Return the [x, y] coordinate for the center point of the cell that contains the specified text.  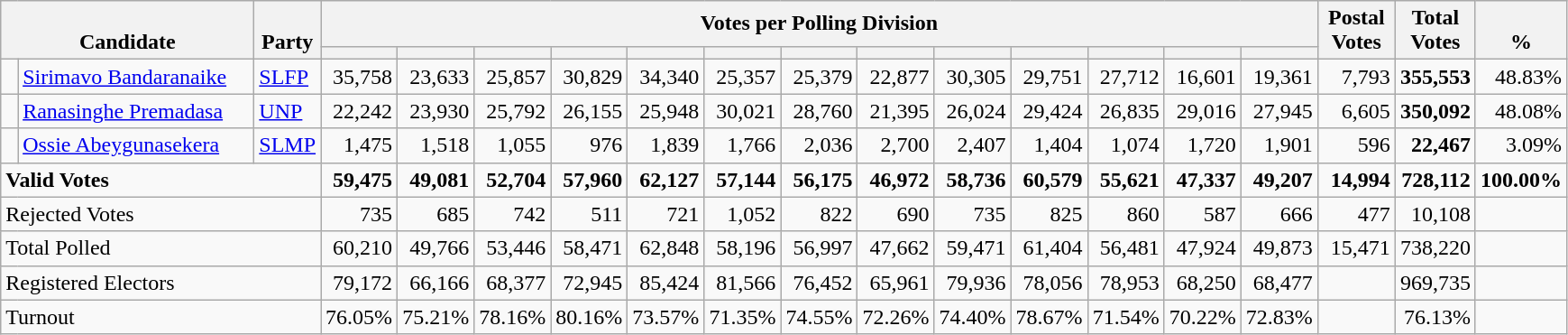
27,945 [1279, 111]
Candidate [128, 31]
47,924 [1203, 248]
72.83% [1279, 317]
56,175 [819, 180]
85,424 [665, 283]
61,404 [1050, 248]
666 [1279, 214]
47,337 [1203, 180]
70.22% [1203, 317]
16,601 [1203, 77]
721 [665, 214]
1,074 [1125, 145]
68,250 [1203, 283]
72,945 [590, 283]
355,553 [1435, 77]
UNP [288, 111]
58,471 [590, 248]
100.00% [1520, 180]
477 [1356, 214]
23,633 [436, 77]
80.16% [590, 317]
596 [1356, 145]
47,662 [896, 248]
29,016 [1203, 111]
1,404 [1050, 145]
SLFP [288, 77]
23,930 [436, 111]
72.26% [896, 317]
68,377 [512, 283]
73.57% [665, 317]
65,961 [896, 283]
511 [590, 214]
48.83% [1520, 77]
1,518 [436, 145]
76.05% [359, 317]
Votes per Polling Division [820, 23]
26,024 [972, 111]
25,857 [512, 77]
25,792 [512, 111]
Registered Electors [160, 283]
14,994 [1356, 180]
738,220 [1435, 248]
26,835 [1125, 111]
53,446 [512, 248]
58,196 [743, 248]
690 [896, 214]
30,021 [743, 111]
10,108 [1435, 214]
587 [1203, 214]
728,112 [1435, 180]
79,172 [359, 283]
56,481 [1125, 248]
25,379 [819, 77]
Sirimavo Bandaranaike [136, 77]
2,407 [972, 145]
49,766 [436, 248]
1,839 [665, 145]
46,972 [896, 180]
74.55% [819, 317]
Party [288, 31]
1,052 [743, 214]
74.40% [972, 317]
% [1520, 31]
26,155 [590, 111]
25,357 [743, 77]
2,700 [896, 145]
60,210 [359, 248]
Total Votes [1435, 31]
49,081 [436, 180]
Turnout [160, 317]
27,712 [1125, 77]
22,877 [896, 77]
62,127 [665, 180]
7,793 [1356, 77]
79,936 [972, 283]
SLMP [288, 145]
15,471 [1356, 248]
68,477 [1279, 283]
78.16% [512, 317]
28,760 [819, 111]
58,736 [972, 180]
56,997 [819, 248]
822 [819, 214]
30,829 [590, 77]
62,848 [665, 248]
57,144 [743, 180]
860 [1125, 214]
19,361 [1279, 77]
35,758 [359, 77]
742 [512, 214]
3.09% [1520, 145]
48.08% [1520, 111]
81,566 [743, 283]
Rejected Votes [160, 214]
75.21% [436, 317]
2,036 [819, 145]
976 [590, 145]
29,424 [1050, 111]
22,467 [1435, 145]
1,901 [1279, 145]
49,873 [1279, 248]
Ranasinghe Premadasa [136, 111]
52,704 [512, 180]
76.13% [1435, 317]
78,953 [1125, 283]
29,751 [1050, 77]
21,395 [896, 111]
685 [436, 214]
PostalVotes [1356, 31]
57,960 [590, 180]
76,452 [819, 283]
59,471 [972, 248]
Ossie Abeygunasekera [136, 145]
969,735 [1435, 283]
22,242 [359, 111]
Total Polled [160, 248]
34,340 [665, 77]
55,621 [1125, 180]
1,475 [359, 145]
78,056 [1050, 283]
825 [1050, 214]
59,475 [359, 180]
78.67% [1050, 317]
30,305 [972, 77]
350,092 [1435, 111]
49,207 [1279, 180]
6,605 [1356, 111]
1,055 [512, 145]
Valid Votes [160, 180]
60,579 [1050, 180]
1,766 [743, 145]
71.54% [1125, 317]
71.35% [743, 317]
1,720 [1203, 145]
25,948 [665, 111]
66,166 [436, 283]
